Detect which cell encompasses the target text, then output its [X, Y] center coordinate. 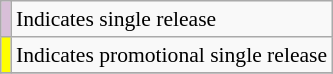
Indicates single release [172, 19]
Indicates promotional single release [172, 55]
